Determine the (x, y) coordinate at the center of the cell enclosing the given text.  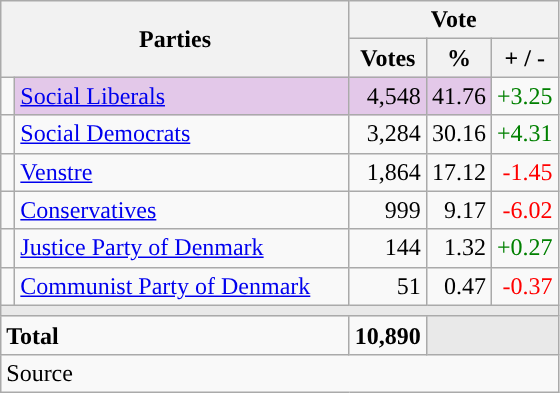
144 (388, 248)
Justice Party of Denmark (182, 248)
Parties (176, 39)
Venstre (182, 172)
1.32 (458, 248)
Communist Party of Denmark (182, 286)
Total (176, 335)
10,890 (388, 335)
Votes (388, 58)
30.16 (458, 134)
51 (388, 286)
-6.02 (524, 210)
41.76 (458, 96)
-1.45 (524, 172)
Conservatives (182, 210)
Vote (454, 20)
1,864 (388, 172)
+3.25 (524, 96)
3,284 (388, 134)
+0.27 (524, 248)
+4.31 (524, 134)
0.47 (458, 286)
% (458, 58)
+ / - (524, 58)
-0.37 (524, 286)
999 (388, 210)
Social Liberals (182, 96)
Social Democrats (182, 134)
17.12 (458, 172)
9.17 (458, 210)
Source (280, 373)
4,548 (388, 96)
